Determine the (X, Y) coordinate at the center of the cell enclosing the given text.  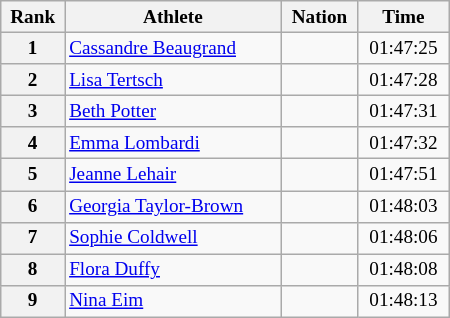
Sophie Coldwell (174, 238)
01:47:31 (404, 111)
01:47:51 (404, 175)
01:47:25 (404, 48)
Rank (33, 17)
5 (33, 175)
6 (33, 206)
01:48:08 (404, 270)
3 (33, 111)
01:48:03 (404, 206)
01:47:32 (404, 143)
01:48:06 (404, 238)
Athlete (174, 17)
Lisa Tertsch (174, 80)
Emma Lombardi (174, 143)
Nation (319, 17)
8 (33, 270)
Nina Eim (174, 301)
9 (33, 301)
1 (33, 48)
Flora Duffy (174, 270)
4 (33, 143)
Jeanne Lehair (174, 175)
Time (404, 17)
7 (33, 238)
01:47:28 (404, 80)
Cassandre Beaugrand (174, 48)
Georgia Taylor-Brown (174, 206)
Beth Potter (174, 111)
2 (33, 80)
01:48:13 (404, 301)
